For the text-containing cell, return its midpoint in (X, Y) coordinate format. 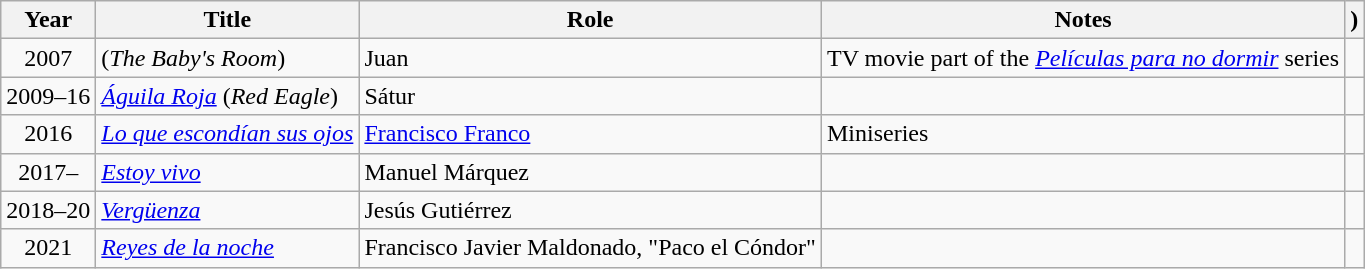
Estoy vivo (228, 172)
2018–20 (48, 210)
Juan (590, 58)
Francisco Javier Maldonado, "Paco el Cóndor" (590, 248)
Lo que escondían sus ojos (228, 134)
Jesús Gutiérrez (590, 210)
Manuel Márquez (590, 172)
Vergüenza (228, 210)
2017– (48, 172)
Title (228, 20)
) (1354, 20)
Sátur (590, 96)
Year (48, 20)
Reyes de la noche (228, 248)
Role (590, 20)
Miniseries (1082, 134)
Notes (1082, 20)
Águila Roja (Red Eagle) (228, 96)
2021 (48, 248)
2016 (48, 134)
2009–16 (48, 96)
Francisco Franco (590, 134)
(The Baby's Room) (228, 58)
TV movie part of the Películas para no dormir series (1082, 58)
2007 (48, 58)
